Return the (X, Y) coordinate for the center point of the cell that contains the specified text.  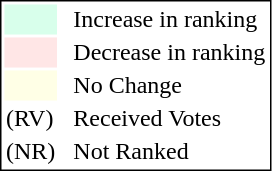
(RV) (30, 119)
Increase in ranking (170, 19)
(NR) (30, 151)
Decrease in ranking (170, 53)
Not Ranked (170, 151)
Received Votes (170, 119)
No Change (170, 85)
